Pinpoint the cell where the given text exists, returning its [x, y] midpoint coordinate. 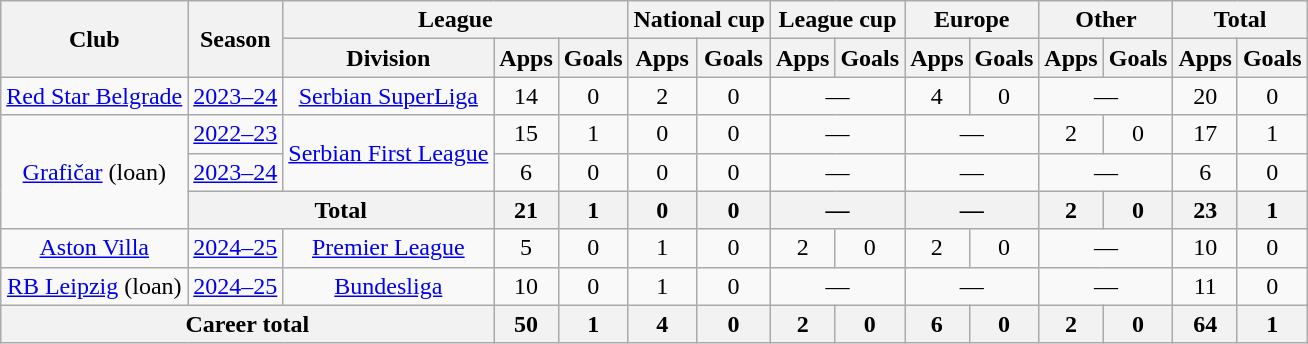
Serbian SuperLiga [388, 96]
Club [94, 39]
20 [1205, 96]
Red Star Belgrade [94, 96]
Bundesliga [388, 286]
League cup [837, 20]
21 [526, 210]
Other [1106, 20]
Aston Villa [94, 248]
Europe [972, 20]
National cup [699, 20]
League [456, 20]
64 [1205, 324]
Premier League [388, 248]
17 [1205, 134]
2022–23 [236, 134]
5 [526, 248]
14 [526, 96]
Grafičar (loan) [94, 172]
Season [236, 39]
RB Leipzig (loan) [94, 286]
23 [1205, 210]
Division [388, 58]
Career total [248, 324]
50 [526, 324]
11 [1205, 286]
Serbian First League [388, 153]
15 [526, 134]
